Determine the [X, Y] coordinate at the center of the cell enclosing the given text.  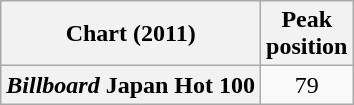
Peakposition [307, 34]
Chart (2011) [131, 34]
79 [307, 85]
Billboard Japan Hot 100 [131, 85]
